Find where the given text appears and provide that cell's center as [x, y] coordinate. 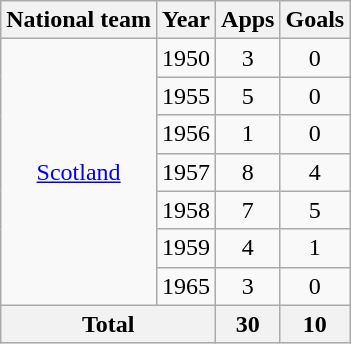
1965 [186, 286]
Total [108, 324]
7 [248, 210]
1958 [186, 210]
8 [248, 172]
1955 [186, 96]
1956 [186, 134]
1950 [186, 58]
Goals [315, 20]
10 [315, 324]
Scotland [79, 172]
Apps [248, 20]
Year [186, 20]
30 [248, 324]
1957 [186, 172]
1959 [186, 248]
National team [79, 20]
